From the cell containing the given text, extract its center point as [x, y] coordinate. 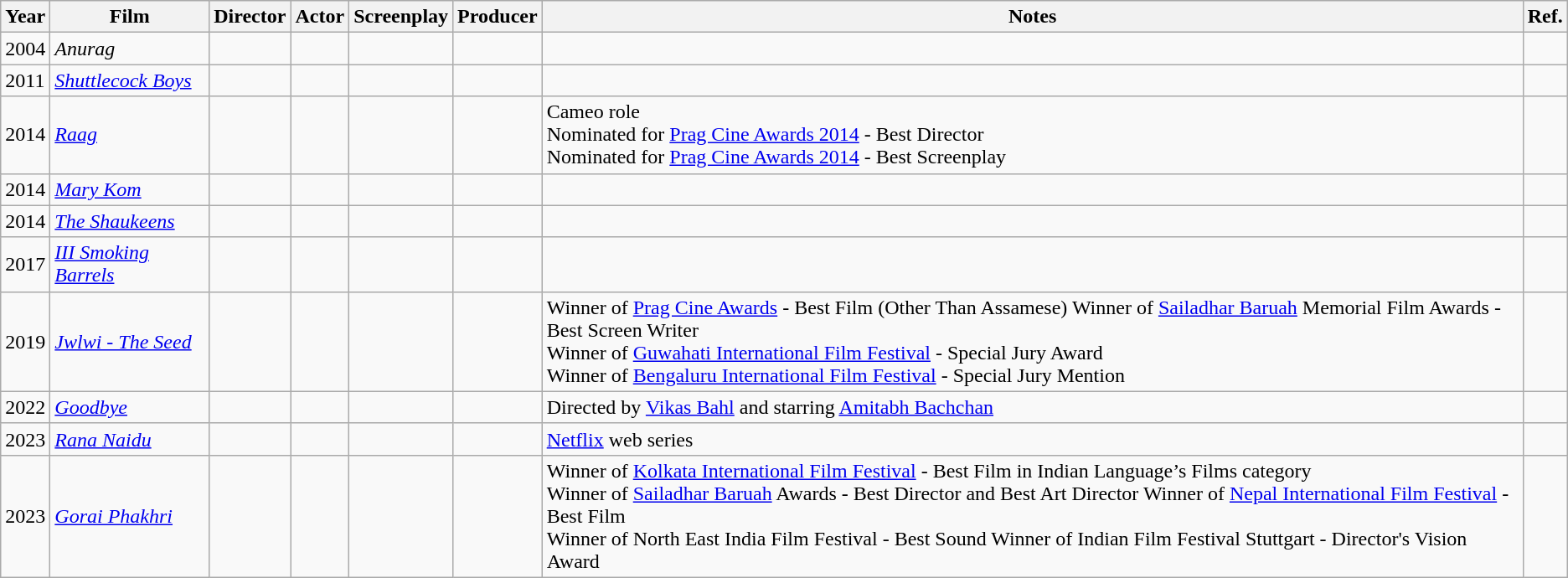
Notes [1032, 17]
Screenplay [401, 17]
Director [250, 17]
Mary Kom [130, 189]
The Shaukeens [130, 221]
2004 [25, 49]
Rana Naidu [130, 439]
2022 [25, 407]
Film [130, 17]
2017 [25, 265]
Directed by Vikas Bahl and starring Amitabh Bachchan [1032, 407]
Gorai Phakhri [130, 516]
Jwlwi - The Seed [130, 342]
Raag [130, 135]
Anurag [130, 49]
Shuttlecock Boys [130, 80]
Ref. [1545, 17]
2011 [25, 80]
Year [25, 17]
Actor [320, 17]
III Smoking Barrels [130, 265]
Cameo role Nominated for Prag Cine Awards 2014 - Best Director Nominated for Prag Cine Awards 2014 - Best Screenplay [1032, 135]
Netflix web series [1032, 439]
Goodbye [130, 407]
Producer [498, 17]
2019 [25, 342]
